Return the (X, Y) coordinate for the center point of the cell that contains the specified text.  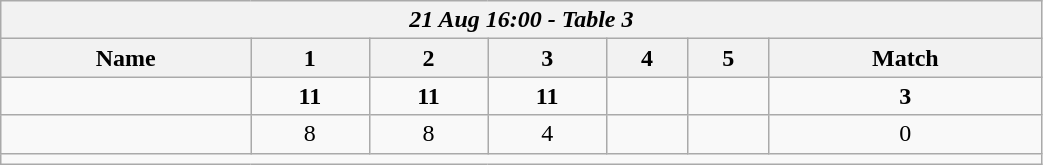
1 (310, 58)
2 (428, 58)
Match (906, 58)
21 Aug 16:00 - Table 3 (522, 20)
0 (906, 134)
5 (728, 58)
Name (126, 58)
